For the text-containing cell, return its midpoint in (x, y) coordinate format. 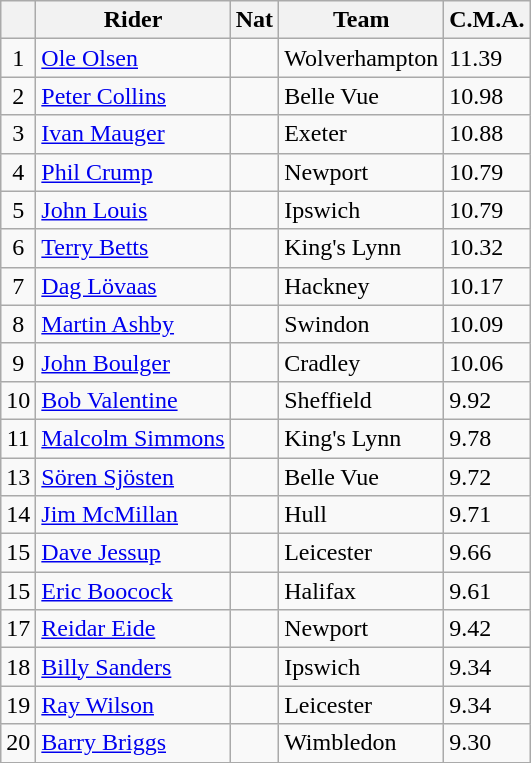
8 (18, 324)
3 (18, 134)
9.72 (487, 477)
Nat (254, 20)
Wimbledon (362, 743)
10.98 (487, 96)
Sören Sjösten (133, 477)
Swindon (362, 324)
Barry Briggs (133, 743)
10.17 (487, 286)
Terry Betts (133, 248)
Bob Valentine (133, 400)
Peter Collins (133, 96)
Malcolm Simmons (133, 438)
Jim McMillan (133, 515)
18 (18, 667)
9.42 (487, 629)
1 (18, 58)
Hackney (362, 286)
5 (18, 210)
Billy Sanders (133, 667)
2 (18, 96)
Hull (362, 515)
10.32 (487, 248)
11.39 (487, 58)
10 (18, 400)
9.71 (487, 515)
Dag Lövaas (133, 286)
17 (18, 629)
19 (18, 705)
20 (18, 743)
6 (18, 248)
Ivan Mauger (133, 134)
7 (18, 286)
Ole Olsen (133, 58)
John Boulger (133, 362)
Sheffield (362, 400)
Reidar Eide (133, 629)
13 (18, 477)
John Louis (133, 210)
10.09 (487, 324)
Phil Crump (133, 172)
9.61 (487, 591)
Cradley (362, 362)
9.66 (487, 553)
10.06 (487, 362)
Exeter (362, 134)
Team (362, 20)
9 (18, 362)
14 (18, 515)
9.30 (487, 743)
9.78 (487, 438)
Ray Wilson (133, 705)
Halifax (362, 591)
9.92 (487, 400)
Eric Boocock (133, 591)
Martin Ashby (133, 324)
Rider (133, 20)
10.88 (487, 134)
4 (18, 172)
11 (18, 438)
C.M.A. (487, 20)
Dave Jessup (133, 553)
Wolverhampton (362, 58)
